Extract the (x, y) coordinate from the center of the cell holding the provided text.  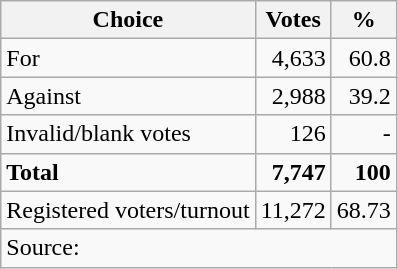
60.8 (364, 58)
- (364, 134)
39.2 (364, 96)
2,988 (293, 96)
Total (128, 172)
Registered voters/turnout (128, 210)
7,747 (293, 172)
For (128, 58)
% (364, 20)
Choice (128, 20)
Votes (293, 20)
100 (364, 172)
4,633 (293, 58)
Source: (199, 248)
11,272 (293, 210)
Against (128, 96)
68.73 (364, 210)
126 (293, 134)
Invalid/blank votes (128, 134)
